Return [X, Y] of the center of cell containing provided text 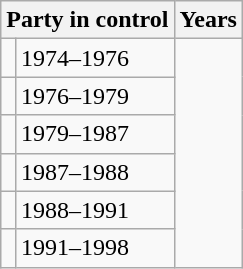
Years [208, 20]
1991–1998 [94, 248]
1976–1979 [94, 96]
1987–1988 [94, 172]
1974–1976 [94, 58]
1988–1991 [94, 210]
1979–1987 [94, 134]
Party in control [88, 20]
